Provide the (X, Y) coordinate of the cell's center where the given text is located.  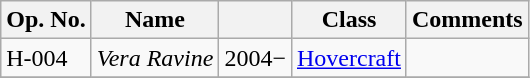
2004− (256, 58)
Name (155, 20)
Op. No. (46, 20)
Class (348, 20)
H-004 (46, 58)
Vera Ravine (155, 58)
Hovercraft (348, 58)
Comments (467, 20)
